Scan for the cell matching the given text and deliver its (X, Y) coordinate at center. 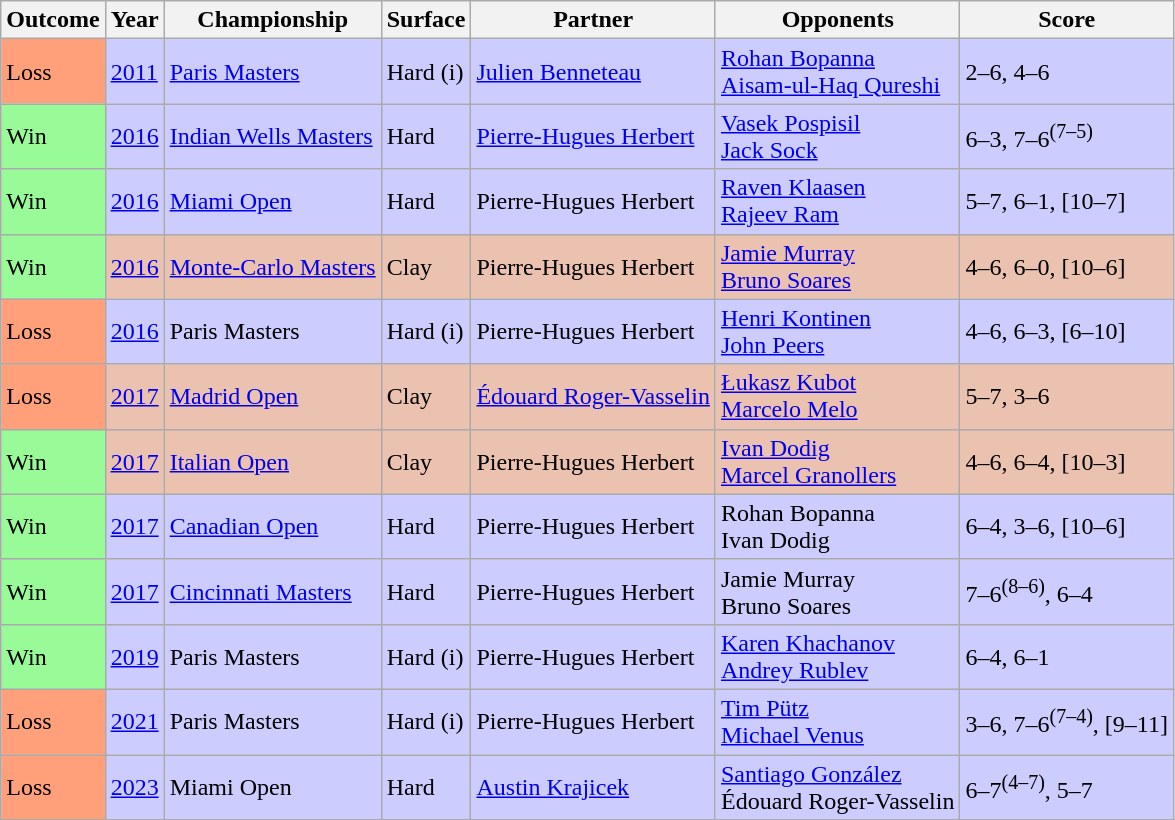
3–6, 7–6(7–4), [9–11] (1066, 722)
Madrid Open (272, 396)
Surface (426, 20)
6–4, 6–1 (1066, 656)
2–6, 4–6 (1066, 72)
Year (134, 20)
Rohan Bopanna Ivan Dodig (838, 526)
4–6, 6–4, [10–3] (1066, 462)
Łukasz Kubot Marcelo Melo (838, 396)
5–7, 3–6 (1066, 396)
Henri Kontinen John Peers (838, 332)
Championship (272, 20)
Outcome (53, 20)
4–6, 6–3, [6–10] (1066, 332)
Karen Khachanov Andrey Rublev (838, 656)
Score (1066, 20)
5–7, 6–1, [10–7] (1066, 202)
Rohan Bopanna Aisam-ul-Haq Qureshi (838, 72)
Opponents (838, 20)
Raven Klaasen Rajeev Ram (838, 202)
Cincinnati Masters (272, 592)
Vasek Pospisil Jack Sock (838, 136)
2021 (134, 722)
Tim Pütz Michael Venus (838, 722)
7–6(8–6), 6–4 (1066, 592)
Italian Open (272, 462)
Julien Benneteau (594, 72)
Austin Krajicek (594, 786)
Partner (594, 20)
Monte-Carlo Masters (272, 266)
4–6, 6–0, [10–6] (1066, 266)
2019 (134, 656)
Indian Wells Masters (272, 136)
Canadian Open (272, 526)
2011 (134, 72)
Ivan Dodig Marcel Granollers (838, 462)
Santiago González Édouard Roger-Vasselin (838, 786)
Édouard Roger-Vasselin (594, 396)
6–7(4–7), 5–7 (1066, 786)
6–4, 3–6, [10–6] (1066, 526)
2023 (134, 786)
6–3, 7–6(7–5) (1066, 136)
